Extract the [X, Y] coordinate from the center of the cell holding the provided text.  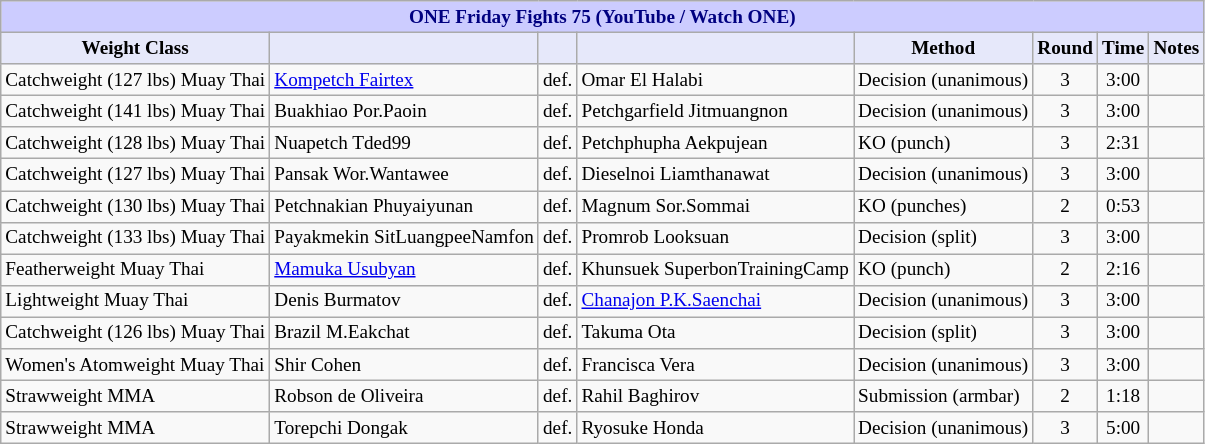
Ryosuke Honda [716, 428]
KO (punches) [944, 206]
Rahil Baghirov [716, 396]
Women's Atomweight Muay Thai [136, 365]
Petchphupha Aekpujean [716, 143]
Francisca Vera [716, 365]
Promrob Looksuan [716, 238]
Featherweight Muay Thai [136, 270]
Lightweight Muay Thai [136, 301]
Dieselnoi Liamthanawat [716, 175]
Catchweight (126 lbs) Muay Thai [136, 333]
Catchweight (133 lbs) Muay Thai [136, 238]
Chanajon P.K.Saenchai [716, 301]
Petchnakian Phuyaiyunan [404, 206]
Time [1122, 48]
Magnum Sor.Sommai [716, 206]
Petchgarfield Jitmuangnon [716, 111]
Brazil M.Eakchat [404, 333]
Weight Class [136, 48]
Catchweight (128 lbs) Muay Thai [136, 143]
2:16 [1122, 270]
ONE Friday Fights 75 (YouTube / Watch ONE) [602, 17]
5:00 [1122, 428]
Shir Cohen [404, 365]
Takuma Ota [716, 333]
Omar El Halabi [716, 80]
Payakmekin SitLuangpeeNamfon [404, 238]
Kompetch Fairtex [404, 80]
Notes [1176, 48]
Round [1066, 48]
Method [944, 48]
Torepchi Dongak [404, 428]
Nuapetch Tded99 [404, 143]
0:53 [1122, 206]
1:18 [1122, 396]
Denis Burmatov [404, 301]
2:31 [1122, 143]
Pansak Wor.Wantawee [404, 175]
Buakhiao Por.Paoin [404, 111]
Mamuka Usubyan [404, 270]
Robson de Oliveira [404, 396]
Catchweight (130 lbs) Muay Thai [136, 206]
Submission (armbar) [944, 396]
Catchweight (141 lbs) Muay Thai [136, 111]
Khunsuek SuperbonTrainingCamp [716, 270]
